Extract the (X, Y) coordinate from the center of the cell holding the provided text.  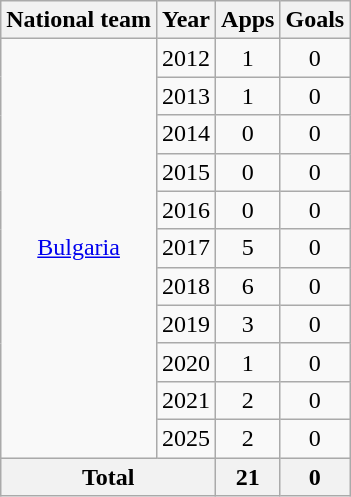
2013 (186, 96)
2012 (186, 58)
Apps (248, 20)
Bulgaria (79, 248)
2021 (186, 400)
2015 (186, 172)
2016 (186, 210)
21 (248, 477)
2020 (186, 362)
National team (79, 20)
2019 (186, 324)
5 (248, 248)
Goals (315, 20)
2014 (186, 134)
2025 (186, 438)
2017 (186, 248)
3 (248, 324)
Year (186, 20)
Total (108, 477)
2018 (186, 286)
6 (248, 286)
